Search for the cell housing the specified text and yield its (X, Y) center coordinate. 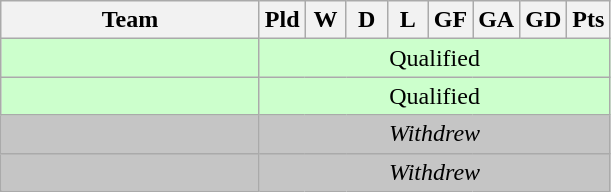
GA (496, 20)
L (408, 20)
W (326, 20)
Pts (588, 20)
GF (450, 20)
Team (130, 20)
Pld (282, 20)
D (366, 20)
GD (544, 20)
